From the cell containing the given text, extract its center point as [x, y] coordinate. 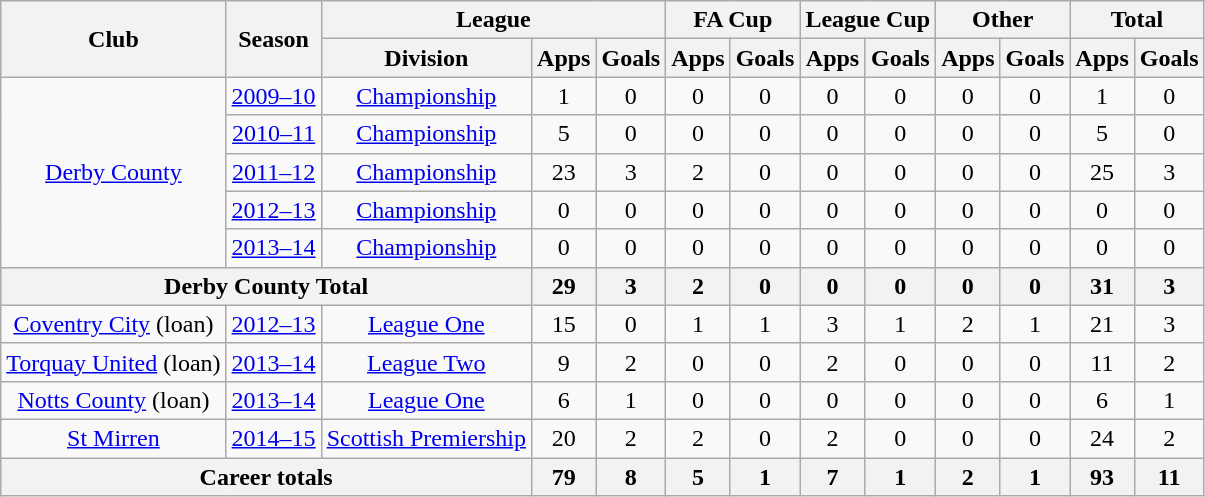
Torquay United (loan) [114, 362]
League [494, 20]
Other [1003, 20]
Notts County (loan) [114, 400]
8 [631, 477]
93 [1102, 477]
2010–11 [274, 134]
Derby County [114, 172]
24 [1102, 438]
Coventry City (loan) [114, 324]
Total [1137, 20]
Club [114, 39]
29 [564, 286]
21 [1102, 324]
31 [1102, 286]
7 [832, 477]
League Cup [868, 20]
2011–12 [274, 172]
Career totals [266, 477]
FA Cup [733, 20]
20 [564, 438]
St Mirren [114, 438]
23 [564, 172]
Division [426, 58]
79 [564, 477]
Scottish Premiership [426, 438]
15 [564, 324]
9 [564, 362]
2009–10 [274, 96]
League Two [426, 362]
25 [1102, 172]
2014–15 [274, 438]
Derby County Total [266, 286]
Season [274, 39]
